From the cell containing the given text, extract its center point as (x, y) coordinate. 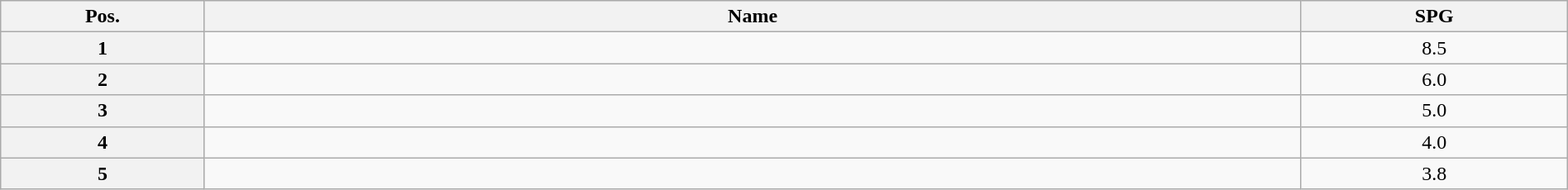
6.0 (1434, 79)
1 (103, 48)
4.0 (1434, 142)
SPG (1434, 17)
2 (103, 79)
Pos. (103, 17)
8.5 (1434, 48)
4 (103, 142)
Name (753, 17)
3 (103, 111)
3.8 (1434, 173)
5.0 (1434, 111)
5 (103, 173)
